Search for the cell housing the specified text and yield its (X, Y) center coordinate. 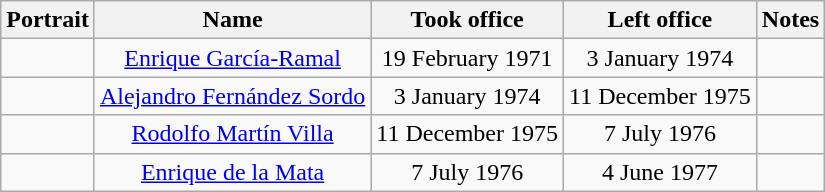
Name (232, 20)
Enrique de la Mata (232, 172)
Portrait (48, 20)
Rodolfo Martín Villa (232, 134)
Notes (790, 20)
Left office (660, 20)
19 February 1971 (468, 58)
4 June 1977 (660, 172)
Took office (468, 20)
Alejandro Fernández Sordo (232, 96)
Enrique García-Ramal (232, 58)
